Find where the given text appears and provide that cell's center as [x, y] coordinate. 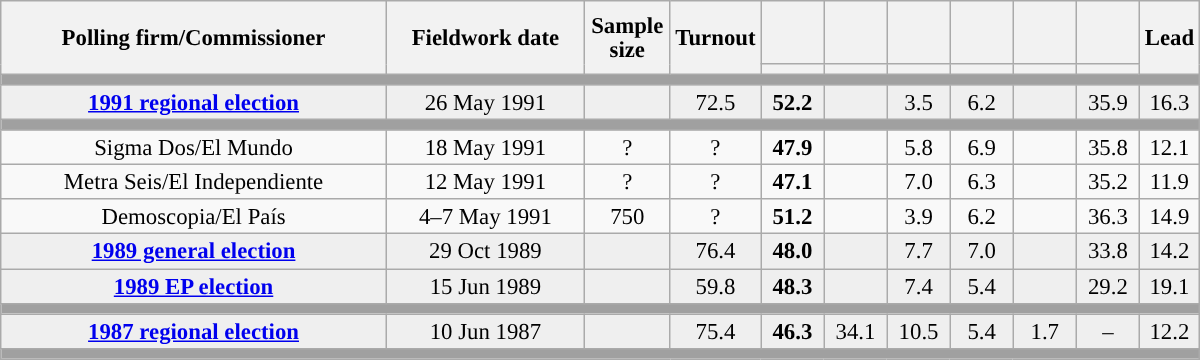
35.9 [1108, 102]
14.2 [1169, 252]
16.3 [1169, 102]
12 May 1991 [485, 182]
19.1 [1169, 286]
29.2 [1108, 286]
34.1 [856, 332]
– [1108, 332]
7.7 [918, 252]
36.3 [1108, 218]
15 Jun 1989 [485, 286]
1.7 [1044, 332]
75.4 [716, 332]
1991 regional election [194, 102]
11.9 [1169, 182]
750 [627, 218]
52.2 [792, 102]
6.9 [982, 148]
10 Jun 1987 [485, 332]
14.9 [1169, 218]
47.9 [792, 148]
48.0 [792, 252]
Polling firm/Commissioner [194, 38]
59.8 [716, 286]
1989 general election [194, 252]
5.8 [918, 148]
18 May 1991 [485, 148]
26 May 1991 [485, 102]
10.5 [918, 332]
51.2 [792, 218]
48.3 [792, 286]
47.1 [792, 182]
Turnout [716, 38]
46.3 [792, 332]
35.8 [1108, 148]
7.4 [918, 286]
Sigma Dos/El Mundo [194, 148]
Metra Seis/El Independiente [194, 182]
1989 EP election [194, 286]
Demoscopia/El País [194, 218]
4–7 May 1991 [485, 218]
Sample size [627, 38]
33.8 [1108, 252]
3.5 [918, 102]
Fieldwork date [485, 38]
Lead [1169, 38]
1987 regional election [194, 332]
12.2 [1169, 332]
72.5 [716, 102]
6.3 [982, 182]
35.2 [1108, 182]
12.1 [1169, 148]
3.9 [918, 218]
76.4 [716, 252]
29 Oct 1989 [485, 252]
